For the text-containing cell, return its midpoint in [x, y] coordinate format. 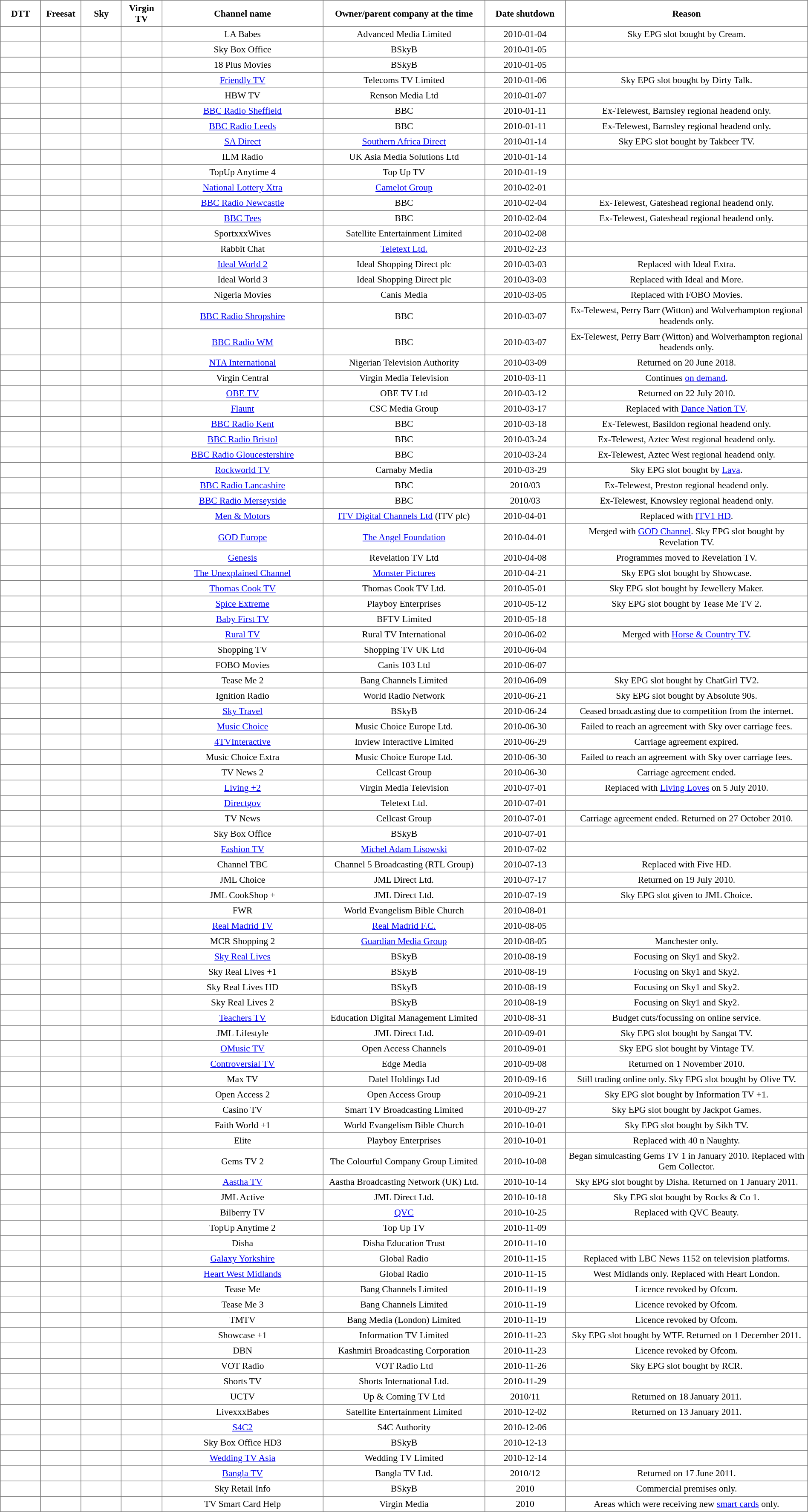
Virgin TV [141, 14]
Rockworld TV [243, 470]
TopUp Anytime 2 [243, 1228]
Sky EPG slot bought by Tease Me TV 2. [687, 604]
SA Direct [243, 141]
BBC Radio Shropshire [243, 316]
QVC [404, 1212]
Fashion TV [243, 849]
Virgin Media [404, 1504]
Sky Real Lives +1 [243, 972]
Directgov [243, 803]
Reason [687, 14]
Casino TV [243, 1110]
2010-07-17 [525, 880]
Replaced with Five HD. [687, 864]
Bangla TV [243, 1473]
2010-01-06 [525, 80]
Replaced with Living Loves on 5 July 2010. [687, 788]
Sky EPG slot given to JML Choice. [687, 895]
Budget cuts/focussing on online service. [687, 1018]
Sky EPG slot bought by Absolute 90s. [687, 696]
2010-12-02 [525, 1412]
Genesis [243, 558]
2010-03-05 [525, 295]
The Angel Foundation [404, 537]
Sky EPG slot bought by Takbeer TV. [687, 141]
2010-03-29 [525, 470]
MCR Shopping 2 [243, 941]
Replaced with QVC Beauty. [687, 1212]
Faith World +1 [243, 1125]
Elite [243, 1140]
GOD Europe [243, 537]
Nigerian Television Authority [404, 363]
OBE TV Ltd [404, 393]
BBC Radio Leeds [243, 126]
Revelation TV Ltd [404, 558]
BBC Radio Gloucestershire [243, 455]
2010-01-07 [525, 95]
Men & Motors [243, 516]
Merged with Horse & Country TV. [687, 634]
BBC Radio Lancashire [243, 485]
Real Madrid F.C. [404, 926]
Sky Box Office HD3 [243, 1443]
Returned on 13 January 2011. [687, 1412]
Replaced with Ideal Extra. [687, 264]
Showcase +1 [243, 1335]
2010-07-19 [525, 895]
Max TV [243, 1079]
Sky EPG slot bought by Vintage TV. [687, 1048]
Flaunt [243, 409]
ITV Digital Channels Ltd (ITV plc) [404, 516]
2010-05-12 [525, 604]
2010-10-08 [525, 1161]
Open Access Group [404, 1094]
2010-03-11 [525, 378]
BBC Radio Merseyside [243, 501]
Sky Real Lives HD [243, 987]
Returned on 20 June 2018. [687, 363]
TV News 2 [243, 772]
Education Digital Management Limited [404, 1018]
Date shutdown [525, 14]
2010-03-12 [525, 393]
Replaced with Dance Nation TV. [687, 409]
Disha Education Trust [404, 1243]
Began simulcasting Gems TV 1 in January 2010. Replaced with Gem Collector. [687, 1161]
Tease Me 3 [243, 1305]
Sky EPG slot bought by Cream. [687, 34]
2010-09-16 [525, 1079]
2010/11 [525, 1397]
World Radio Network [404, 696]
Bangla TV Ltd. [404, 1473]
Canis 103 Ltd [404, 665]
Sky Real Lives [243, 956]
UCTV [243, 1397]
Gems TV 2 [243, 1161]
Aastha Broadcasting Network (UK) Ltd. [404, 1182]
Replaced with 40 n Naughty. [687, 1140]
Channel 5 Broadcasting (RTL Group) [404, 864]
Virgin Central [243, 378]
BBC Tees [243, 218]
Shopping TV UK Ltd [404, 650]
DTT [20, 14]
2010-12-14 [525, 1458]
Edge Media [404, 1064]
Sky Real Lives 2 [243, 1002]
18 Plus Movies [243, 65]
Shorts TV [243, 1381]
Rural TV [243, 634]
Tease Me [243, 1289]
JML Lifestyle [243, 1033]
VOT Radio Ltd [404, 1366]
FWR [243, 910]
BBC Radio Bristol [243, 439]
Carnaby Media [404, 470]
Real Madrid TV [243, 926]
TV News [243, 818]
FOBO Movies [243, 665]
Replaced with ITV1 HD. [687, 516]
TopUp Anytime 4 [243, 172]
JML Choice [243, 880]
Areas which were receiving new smart cards only. [687, 1504]
BFTV Limited [404, 619]
National Lottery Xtra [243, 187]
Baby First TV [243, 619]
Open Access 2 [243, 1094]
Returned on 18 January 2011. [687, 1397]
Ignition Radio [243, 696]
2010-01-19 [525, 172]
UK Asia Media Solutions Ltd [404, 157]
2010-08-31 [525, 1018]
S4C Authority [404, 1427]
Ex-Telewest, Knowsley regional headend only. [687, 501]
2010-12-06 [525, 1427]
Sky EPG slot bought by Jewellery Maker. [687, 588]
2010-09-08 [525, 1064]
Wedding TV Limited [404, 1458]
2010-06-21 [525, 696]
Canis Media [404, 295]
Information TV Limited [404, 1335]
Sky EPG slot bought by Disha. Returned on 1 January 2011. [687, 1182]
Sky EPG slot bought by Dirty Talk. [687, 80]
CSC Media Group [404, 409]
Replaced with Ideal and More. [687, 279]
Sky [101, 14]
2010-04-08 [525, 558]
BBC Radio Newcastle [243, 203]
2010-05-18 [525, 619]
Replaced with LBC News 1152 on television platforms. [687, 1259]
Continues on demand. [687, 378]
SportxxxWives [243, 233]
Sky Travel [243, 711]
2010-07-13 [525, 864]
Living +2 [243, 788]
Sky EPG slot bought by RCR. [687, 1366]
Merged with GOD Channel. Sky EPG slot bought by Revelation TV. [687, 537]
HBW TV [243, 95]
Sky EPG slot bought by Information TV +1. [687, 1094]
Friendly TV [243, 80]
Ideal World 3 [243, 279]
Sky EPG slot bought by Sikh TV. [687, 1125]
The Unexplained Channel [243, 573]
2010-10-25 [525, 1212]
Camelot Group [404, 187]
Teachers TV [243, 1018]
Bilberry TV [243, 1212]
Carriage agreement ended. [687, 772]
Tease Me 2 [243, 680]
Sky EPG slot bought by Sangat TV. [687, 1033]
Thomas Cook TV Ltd. [404, 588]
Ex-Telewest, Preston regional headend only. [687, 485]
Programmes moved to Revelation TV. [687, 558]
Carriage agreement ended. Returned on 27 October 2010. [687, 818]
Manchester only. [687, 941]
Southern Africa Direct [404, 141]
Channel TBC [243, 864]
Sky EPG slot bought by Showcase. [687, 573]
Disha [243, 1243]
Sky EPG slot bought by WTF. Returned on 1 December 2011. [687, 1335]
2010-04-21 [525, 573]
Returned on 22 July 2010. [687, 393]
Renson Media Ltd [404, 95]
JML CookShop + [243, 895]
Channel name [243, 14]
2010-02-08 [525, 233]
Carriage agreement expired. [687, 742]
BBC Radio Kent [243, 424]
LA Babes [243, 34]
Kashmiri Broadcasting Corporation [404, 1351]
2010-06-24 [525, 711]
Ideal World 2 [243, 264]
Owner/parent company at the time [404, 14]
Thomas Cook TV [243, 588]
2010-07-02 [525, 849]
Ex-Telewest, Basildon regional headend only. [687, 424]
NTA International [243, 363]
2010-09-21 [525, 1094]
Bang Media (London) Limited [404, 1320]
Guardian Media Group [404, 941]
Rabbit Chat [243, 249]
Sky EPG slot bought by Jackpot Games. [687, 1110]
2010/12 [525, 1473]
Sky EPG slot bought by Rocks & Co 1. [687, 1197]
2010-06-09 [525, 680]
2010-06-07 [525, 665]
Ceased broadcasting due to competition from the internet. [687, 711]
2010-03-18 [525, 424]
Shopping TV [243, 650]
2010-11-10 [525, 1243]
Returned on 19 July 2010. [687, 880]
LivexxxBabes [243, 1412]
Returned on 17 June 2011. [687, 1473]
Inview Interactive Limited [404, 742]
Controversial TV [243, 1064]
Galaxy Yorkshire [243, 1259]
JML Active [243, 1197]
DBN [243, 1351]
Michel Adam Lisowski [404, 849]
2010-11-09 [525, 1228]
2010-06-04 [525, 650]
Returned on 1 November 2010. [687, 1064]
2010-02-23 [525, 249]
Music Choice Extra [243, 757]
S4C2 [243, 1427]
2010-06-02 [525, 634]
2010-11-26 [525, 1366]
Up & Coming TV Ltd [404, 1397]
Spice Extreme [243, 604]
Freesat [61, 14]
Still trading online only. Sky EPG slot bought by Olive TV. [687, 1079]
2010-08-01 [525, 910]
4TVInteractive [243, 742]
2010-10-14 [525, 1182]
Sky EPG slot bought by Lava. [687, 470]
ILM Radio [243, 157]
Aastha TV [243, 1182]
Advanced Media Limited [404, 34]
TMTV [243, 1320]
OBE TV [243, 393]
Wedding TV Asia [243, 1458]
2010-05-01 [525, 588]
Datel Holdings Ltd [404, 1079]
2010-12-13 [525, 1443]
West Midlands only. Replaced with Heart London. [687, 1274]
2010-03-17 [525, 409]
Heart West Midlands [243, 1274]
2010-01-04 [525, 34]
Rural TV International [404, 634]
Open Access Channels [404, 1048]
Music Choice [243, 726]
2010-06-29 [525, 742]
OMusic TV [243, 1048]
Sky EPG slot bought by ChatGirl TV2. [687, 680]
2010-02-01 [525, 187]
2010-11-29 [525, 1381]
Commercial premises only. [687, 1489]
Sky Retail Info [243, 1489]
VOT Radio [243, 1366]
The Colourful Company Group Limited [404, 1161]
Monster Pictures [404, 573]
TV Smart Card Help [243, 1504]
Nigeria Movies [243, 295]
BBC Radio Sheffield [243, 111]
BBC Radio WM [243, 342]
Replaced with FOBO Movies. [687, 295]
2010-10-18 [525, 1197]
Telecoms TV Limited [404, 80]
Shorts International Ltd. [404, 1381]
2010-09-27 [525, 1110]
Smart TV Broadcasting Limited [404, 1110]
2010-03-09 [525, 363]
